For the text-containing cell, return its midpoint in [x, y] coordinate format. 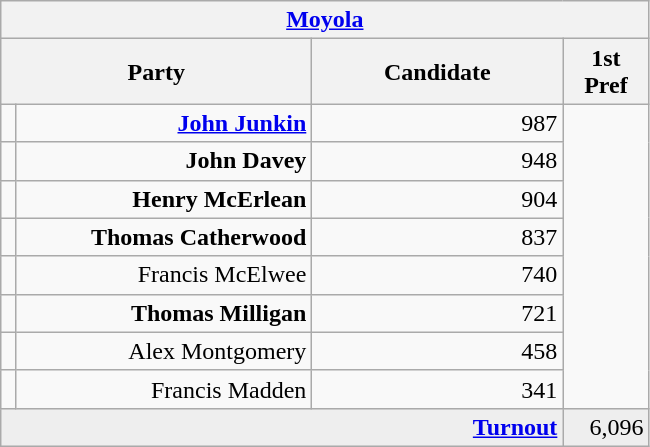
John Davey [164, 161]
Turnout [282, 427]
Moyola [325, 20]
Henry McErlean [164, 199]
Party [156, 72]
Thomas Milligan [164, 313]
458 [438, 351]
Thomas Catherwood [164, 237]
987 [438, 123]
Francis Madden [164, 389]
Francis McElwee [164, 275]
948 [438, 161]
1st Pref [606, 72]
740 [438, 275]
721 [438, 313]
837 [438, 237]
Alex Montgomery [164, 351]
341 [438, 389]
John Junkin [164, 123]
Candidate [438, 72]
904 [438, 199]
6,096 [606, 427]
